Return the (X, Y) coordinate for the center point of the cell that contains the specified text.  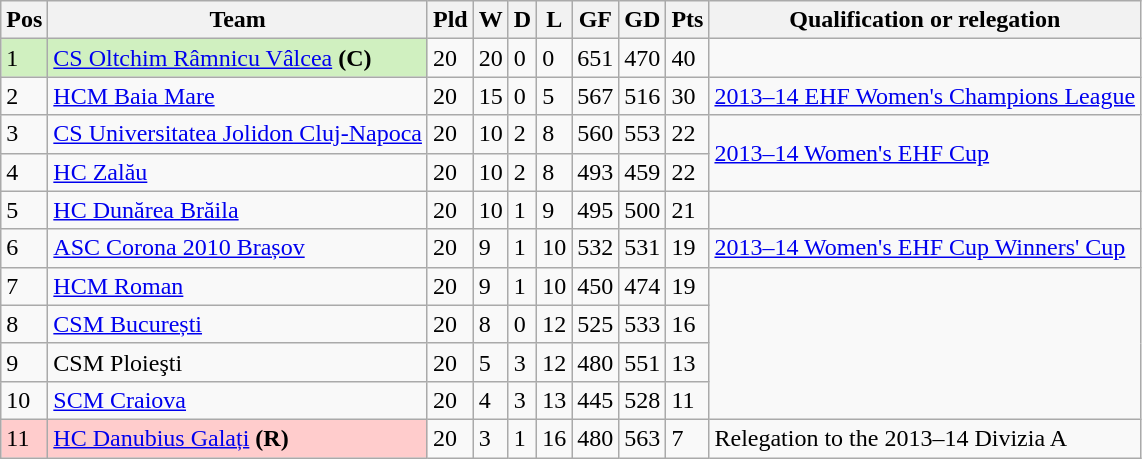
500 (642, 210)
525 (596, 324)
2013–14 EHF Women's Champions League (925, 96)
6 (24, 248)
CS Oltchim Râmnicu Vâlcea (C) (238, 58)
Pos (24, 20)
L (554, 20)
567 (596, 96)
Team (238, 20)
30 (688, 96)
15 (490, 96)
533 (642, 324)
474 (642, 286)
2013–14 Women's EHF Cup Winners' Cup (925, 248)
470 (642, 58)
516 (642, 96)
Pts (688, 20)
HC Dunărea Brăila (238, 210)
CSM București (238, 324)
W (490, 20)
40 (688, 58)
HCM Roman (238, 286)
528 (642, 400)
553 (642, 134)
531 (642, 248)
459 (642, 172)
21 (688, 210)
2013–14 Women's EHF Cup (925, 153)
495 (596, 210)
551 (642, 362)
651 (596, 58)
HC Zalău (238, 172)
563 (642, 438)
GF (596, 20)
560 (596, 134)
HCM Baia Mare (238, 96)
493 (596, 172)
Qualification or relegation (925, 20)
450 (596, 286)
445 (596, 400)
Relegation to the 2013–14 Divizia A (925, 438)
ASC Corona 2010 Brașov (238, 248)
D (522, 20)
CSM Ploieşti (238, 362)
SCM Craiova (238, 400)
532 (596, 248)
Pld (450, 20)
HC Danubius Galați (R) (238, 438)
CS Universitatea Jolidon Cluj-Napoca (238, 134)
GD (642, 20)
